Locate the cell with the specified text and output its (X, Y) center coordinate. 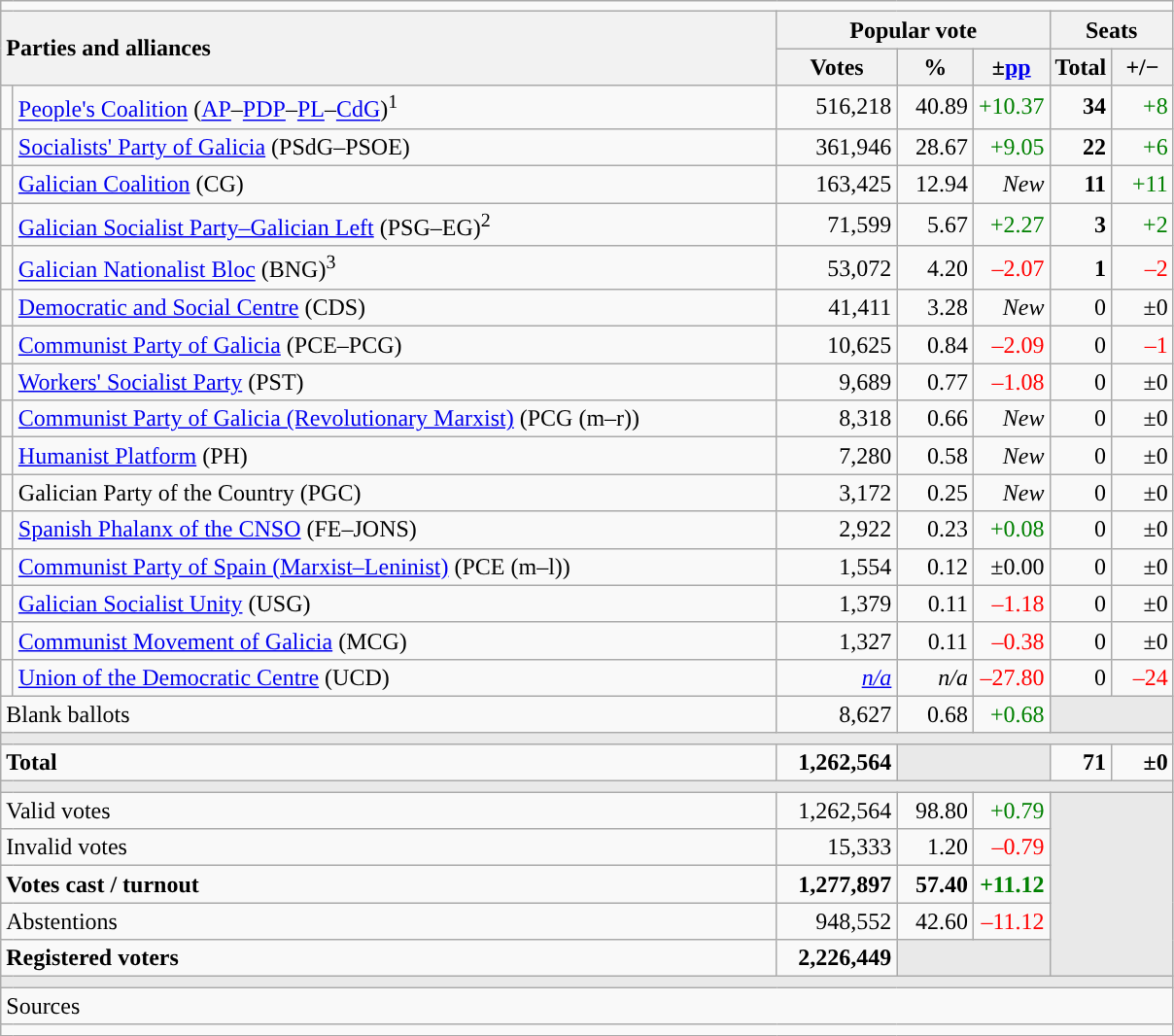
71,599 (837, 225)
1.20 (935, 847)
5.67 (935, 225)
Abstentions (389, 921)
+2 (1143, 225)
±0.00 (1011, 567)
10,625 (837, 345)
People's Coalition (AP–PDP–PL–CdG)1 (395, 107)
–2.07 (1011, 268)
40.89 (935, 107)
0.23 (935, 530)
7,280 (837, 456)
–1.18 (1011, 604)
1,327 (837, 640)
2,922 (837, 530)
% (935, 67)
Sources (587, 1006)
Humanist Platform (PH) (395, 456)
2,226,449 (837, 958)
Blank ballots (389, 714)
11 (1081, 185)
+11 (1143, 185)
Union of the Democratic Centre (UCD) (395, 677)
+8 (1143, 107)
+6 (1143, 147)
28.67 (935, 147)
0.77 (935, 382)
98.80 (935, 811)
1,379 (837, 604)
Galician Party of the Country (PGC) (395, 493)
948,552 (837, 921)
–27.80 (1011, 677)
163,425 (837, 185)
1,554 (837, 567)
–0.38 (1011, 640)
Communist Party of Galicia (PCE–PCG) (395, 345)
Socialists' Party of Galicia (PSdG–PSOE) (395, 147)
22 (1081, 147)
3,172 (837, 493)
+0.68 (1011, 714)
Galician Coalition (CG) (395, 185)
9,689 (837, 382)
Spanish Phalanx of the CNSO (FE–JONS) (395, 530)
+11.12 (1011, 884)
0.84 (935, 345)
3 (1081, 225)
Votes cast / turnout (389, 884)
–0.79 (1011, 847)
0.25 (935, 493)
361,946 (837, 147)
516,218 (837, 107)
Galician Socialist Party–Galician Left (PSG–EG)2 (395, 225)
+0.08 (1011, 530)
Workers' Socialist Party (PST) (395, 382)
71 (1081, 763)
Invalid votes (389, 847)
0.66 (935, 419)
Parties and alliances (389, 49)
0.58 (935, 456)
Communist Party of Galicia (Revolutionary Marxist) (PCG (m–r)) (395, 419)
1 (1081, 268)
+/− (1143, 67)
Galician Nationalist Bloc (BNG)3 (395, 268)
53,072 (837, 268)
Valid votes (389, 811)
Communist Movement of Galicia (MCG) (395, 640)
+10.37 (1011, 107)
0.68 (935, 714)
Galician Socialist Unity (USG) (395, 604)
3.28 (935, 308)
12.94 (935, 185)
–24 (1143, 677)
4.20 (935, 268)
57.40 (935, 884)
34 (1081, 107)
41,411 (837, 308)
8,318 (837, 419)
–2.09 (1011, 345)
8,627 (837, 714)
+2.27 (1011, 225)
0.12 (935, 567)
Communist Party of Spain (Marxist–Leninist) (PCE (m–l)) (395, 567)
15,333 (837, 847)
42.60 (935, 921)
Votes (837, 67)
–1.08 (1011, 382)
–2 (1143, 268)
Popular vote (914, 30)
–1 (1143, 345)
–11.12 (1011, 921)
Registered voters (389, 958)
+0.79 (1011, 811)
+9.05 (1011, 147)
Seats (1112, 30)
Democratic and Social Centre (CDS) (395, 308)
1,277,897 (837, 884)
±pp (1011, 67)
